Capture the cell that displays the provided text and extract its (X, Y) central coordinate. 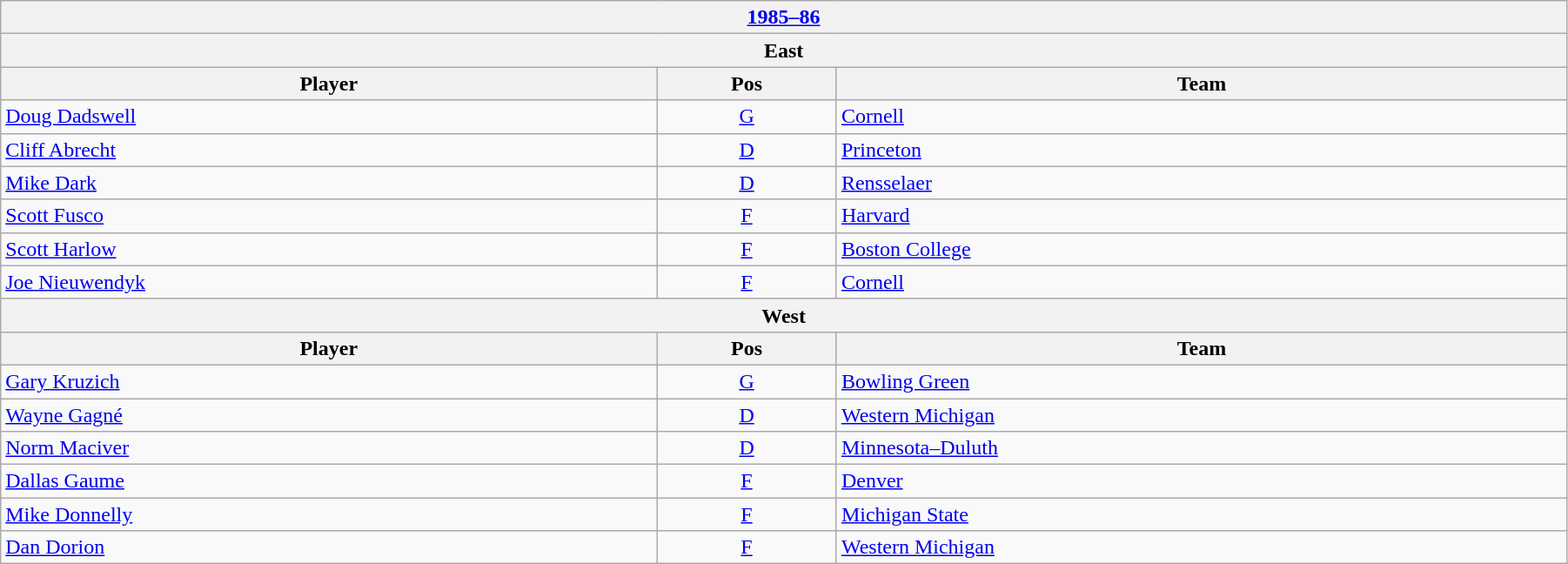
East (784, 50)
Minnesota–Duluth (1201, 448)
Scott Fusco (329, 216)
Harvard (1201, 216)
Norm Maciver (329, 448)
West (784, 315)
Scott Harlow (329, 249)
Gary Kruzich (329, 381)
Denver (1201, 481)
Dan Dorion (329, 547)
Mike Donnelly (329, 514)
Dallas Gaume (329, 481)
Cliff Abrecht (329, 150)
Wayne Gagné (329, 415)
Michigan State (1201, 514)
Bowling Green (1201, 381)
Boston College (1201, 249)
Mike Dark (329, 183)
Rensselaer (1201, 183)
Princeton (1201, 150)
1985–86 (784, 17)
Doug Dadswell (329, 117)
Joe Nieuwendyk (329, 282)
